Identify which cell holds the provided text, then report its [X, Y] central coordinate. 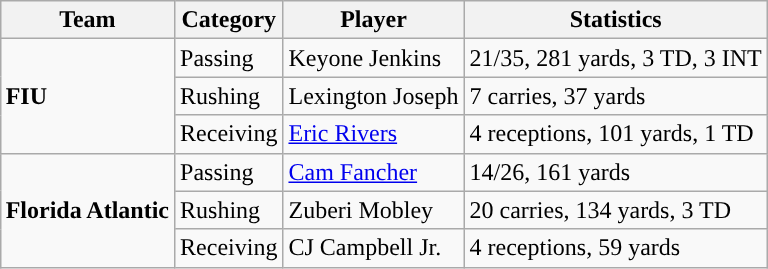
Eric Rivers [374, 134]
21/35, 281 yards, 3 TD, 3 INT [616, 58]
Player [374, 20]
20 carries, 134 yards, 3 TD [616, 210]
Zuberi Mobley [374, 210]
Lexington Joseph [374, 96]
4 receptions, 59 yards [616, 248]
Category [229, 20]
Team [87, 20]
CJ Campbell Jr. [374, 248]
Statistics [616, 20]
4 receptions, 101 yards, 1 TD [616, 134]
Keyone Jenkins [374, 58]
FIU [87, 96]
Cam Fancher [374, 172]
Florida Atlantic [87, 210]
7 carries, 37 yards [616, 96]
14/26, 161 yards [616, 172]
